Return [X, Y] of the center of cell containing provided text 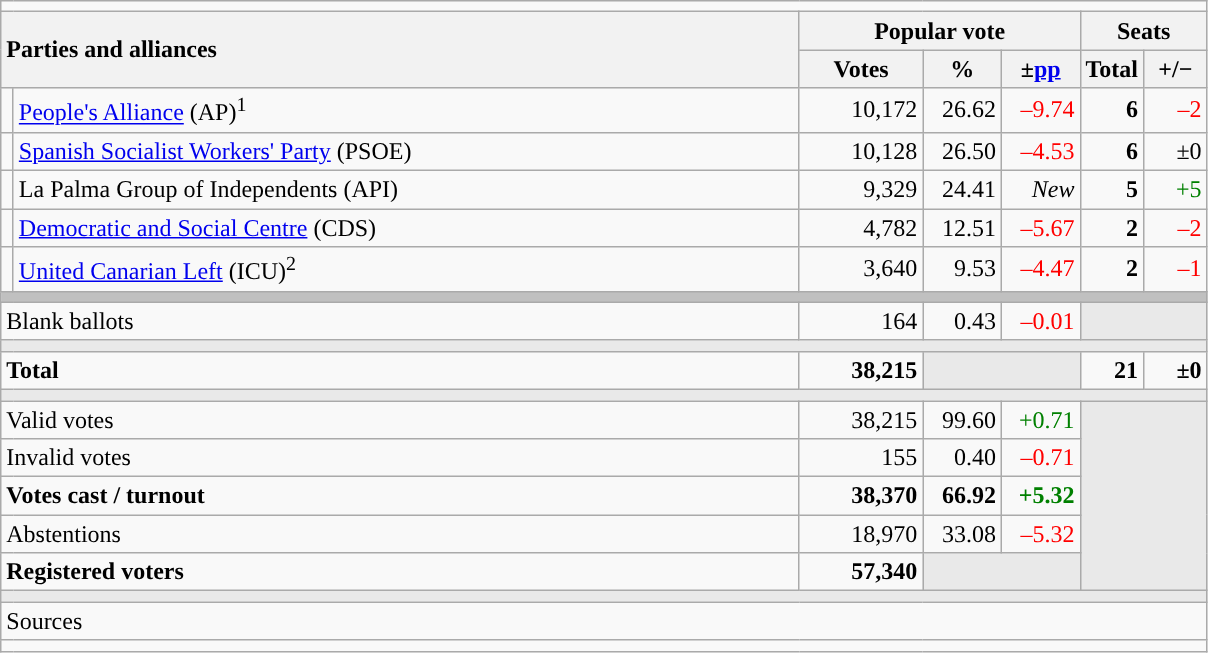
5 [1112, 190]
0.43 [962, 321]
Blank ballots [400, 321]
9.53 [962, 270]
155 [861, 458]
24.41 [962, 190]
66.92 [962, 496]
Invalid votes [400, 458]
Abstentions [400, 534]
57,340 [861, 572]
0.40 [962, 458]
+5.32 [1040, 496]
+/− [1176, 69]
164 [861, 321]
Registered voters [400, 572]
26.62 [962, 110]
±pp [1040, 69]
38,370 [861, 496]
–0.71 [1040, 458]
–5.32 [1040, 534]
Votes [861, 69]
–9.74 [1040, 110]
Valid votes [400, 420]
10,128 [861, 151]
–5.67 [1040, 228]
Seats [1144, 31]
Sources [604, 621]
Popular vote [940, 31]
–4.53 [1040, 151]
99.60 [962, 420]
United Canarian Left (ICU)2 [406, 270]
3,640 [861, 270]
21 [1112, 370]
Votes cast / turnout [400, 496]
New [1040, 190]
4,782 [861, 228]
Democratic and Social Centre (CDS) [406, 228]
10,172 [861, 110]
9,329 [861, 190]
Parties and alliances [400, 50]
+0.71 [1040, 420]
12.51 [962, 228]
+5 [1176, 190]
18,970 [861, 534]
Spanish Socialist Workers' Party (PSOE) [406, 151]
–0.01 [1040, 321]
–4.47 [1040, 270]
26.50 [962, 151]
–1 [1176, 270]
% [962, 69]
33.08 [962, 534]
People's Alliance (AP)1 [406, 110]
La Palma Group of Independents (API) [406, 190]
